Locate the cell with the specified text and output its (x, y) center coordinate. 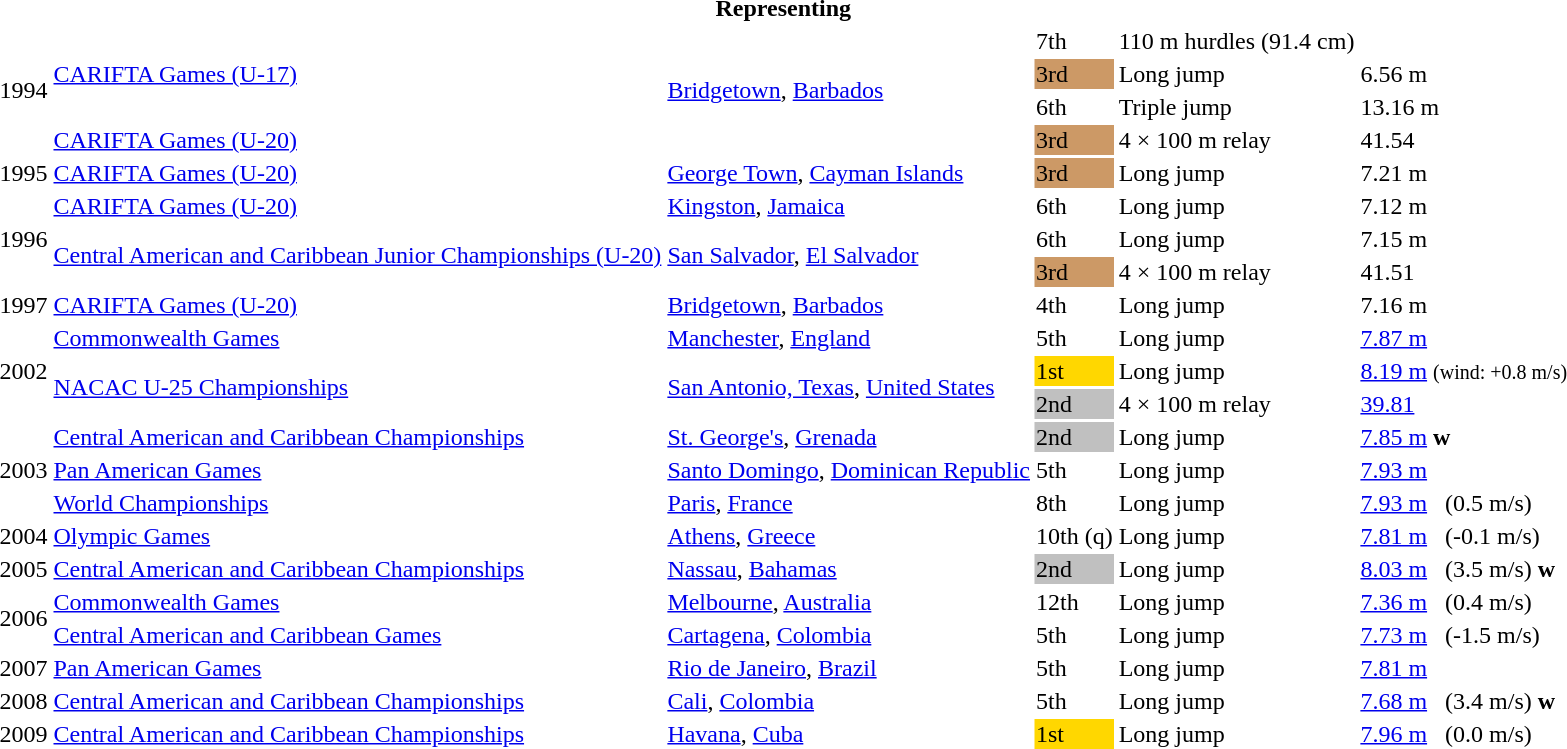
St. George's, Grenada (849, 437)
Cali, Colombia (849, 701)
Central American and Caribbean Games (358, 635)
Olympic Games (358, 536)
Paris, France (849, 503)
110 m hurdles (91.4 cm) (1236, 41)
4th (1074, 305)
Kingston, Jamaica (849, 206)
Havana, Cuba (849, 734)
NACAC U-25 Championships (358, 388)
George Town, Cayman Islands (849, 173)
Nassau, Bahamas (849, 569)
Rio de Janeiro, Brazil (849, 668)
Santo Domingo, Dominican Republic (849, 470)
10th (q) (1074, 536)
Cartagena, Colombia (849, 635)
World Championships (358, 503)
San Salvador, El Salvador (849, 256)
12th (1074, 602)
Central American and Caribbean Junior Championships (U-20) (358, 256)
Manchester, England (849, 338)
CARIFTA Games (U-17) (358, 74)
Melbourne, Australia (849, 602)
7th (1074, 41)
Athens, Greece (849, 536)
San Antonio, Texas, United States (849, 388)
Triple jump (1236, 107)
8th (1074, 503)
